Scan for the cell matching the given text and deliver its (X, Y) coordinate at center. 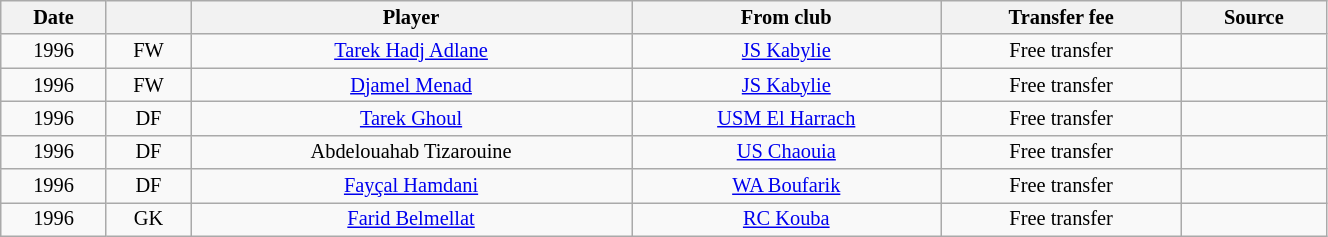
RC Kouba (786, 219)
Source (1254, 17)
Player (412, 17)
From club (786, 17)
Djamel Menad (412, 85)
Transfer fee (1061, 17)
Tarek Hadj Adlane (412, 51)
Farid Belmellat (412, 219)
Date (54, 17)
Abdelouahab Tizarouine (412, 152)
Tarek Ghoul (412, 118)
GK (148, 219)
Fayçal Hamdani (412, 186)
WA Boufarik (786, 186)
USM El Harrach (786, 118)
US Chaouia (786, 152)
